Find where the given text appears and provide that cell's center as (X, Y) coordinate. 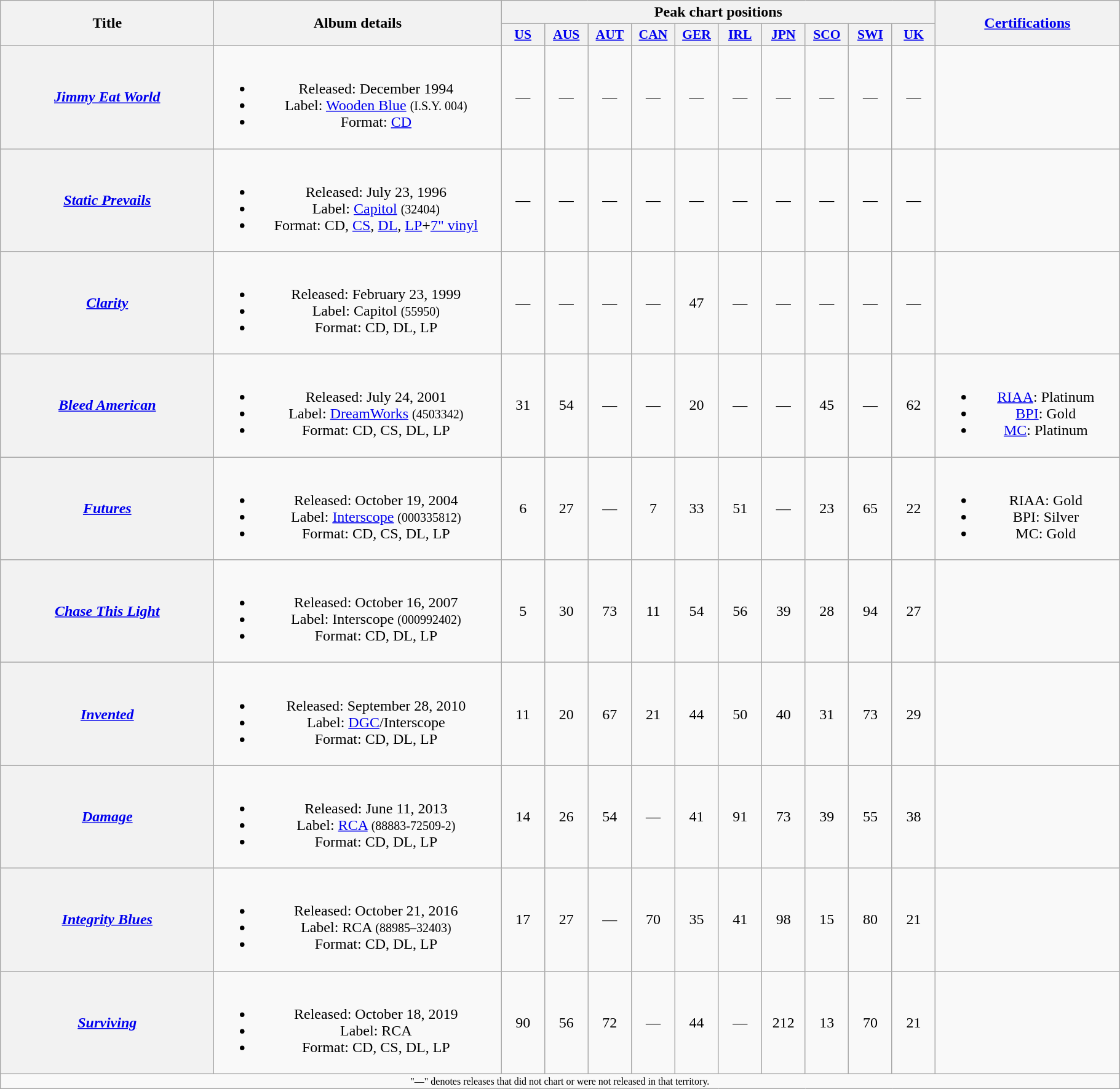
Integrity Blues (107, 919)
38 (914, 817)
30 (566, 612)
80 (871, 919)
CAN (653, 35)
212 (784, 1023)
26 (566, 817)
90 (523, 1023)
Certifications (1027, 23)
Released: June 11, 2013Label: RCA (88883-72509-2)Format: CD, DL, LP (358, 817)
Chase This Light (107, 612)
28 (827, 612)
Released: December 1994Label: Wooden Blue (I.S.Y. 004)Format: CD (358, 97)
Bleed American (107, 406)
AUT (610, 35)
Released: October 21, 2016Label: RCA (88985–32403)Format: CD, DL, LP (358, 919)
"—" denotes releases that did not chart or were not released in that territory. (560, 1081)
US (523, 35)
GER (696, 35)
Peak chart positions (718, 12)
40 (784, 714)
Released: October 16, 2007Label: Interscope (000992402)Format: CD, DL, LP (358, 612)
22 (914, 508)
Futures (107, 508)
47 (696, 303)
UK (914, 35)
55 (871, 817)
5 (523, 612)
62 (914, 406)
35 (696, 919)
65 (871, 508)
29 (914, 714)
14 (523, 817)
Invented (107, 714)
Released: October 18, 2019Label: RCAFormat: CD, CS, DL, LP (358, 1023)
AUS (566, 35)
45 (827, 406)
Static Prevails (107, 201)
Damage (107, 817)
SCO (827, 35)
94 (871, 612)
91 (741, 817)
JPN (784, 35)
13 (827, 1023)
7 (653, 508)
RIAA: PlatinumBPI: GoldMC: Platinum (1027, 406)
Released: October 19, 2004Label: Interscope (000335812)Format: CD, CS, DL, LP (358, 508)
Released: July 24, 2001Label: DreamWorks (4503342)Format: CD, CS, DL, LP (358, 406)
72 (610, 1023)
15 (827, 919)
RIAA: GoldBPI: SilverMC: Gold (1027, 508)
23 (827, 508)
17 (523, 919)
Surviving (107, 1023)
Album details (358, 23)
Clarity (107, 303)
67 (610, 714)
98 (784, 919)
Released: July 23, 1996Label: Capitol (32404)Format: CD, CS, DL, LP+7" vinyl (358, 201)
6 (523, 508)
33 (696, 508)
SWI (871, 35)
51 (741, 508)
50 (741, 714)
Jimmy Eat World (107, 97)
Released: September 28, 2010Label: DGC/InterscopeFormat: CD, DL, LP (358, 714)
Released: February 23, 1999Label: Capitol (55950)Format: CD, DL, LP (358, 303)
Title (107, 23)
IRL (741, 35)
